Capture the cell that displays the provided text and extract its [x, y] central coordinate. 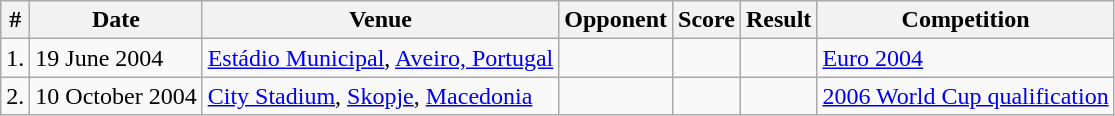
Euro 2004 [966, 58]
City Stadium, Skopje, Macedonia [380, 96]
Opponent [616, 20]
2006 World Cup qualification [966, 96]
Score [707, 20]
Result [778, 20]
Date [116, 20]
1. [16, 58]
Estádio Municipal, Aveiro, Portugal [380, 58]
Competition [966, 20]
10 October 2004 [116, 96]
19 June 2004 [116, 58]
2. [16, 96]
Venue [380, 20]
# [16, 20]
